Return the (X, Y) coordinate for the center point of the cell that contains the specified text.  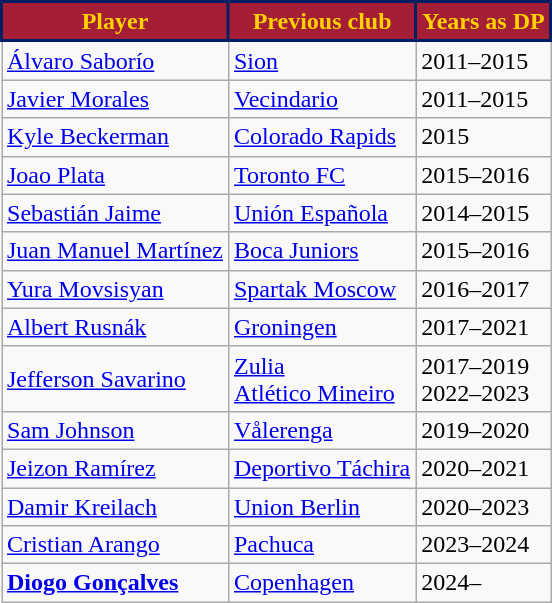
Previous club (322, 22)
Toronto FC (322, 175)
Sion (322, 60)
Jeizon Ramírez (116, 468)
Deportivo Táchira (322, 468)
Vålerenga (322, 430)
2020–2023 (484, 507)
Groningen (322, 327)
Damir Kreilach (116, 507)
2023–2024 (484, 545)
Juan Manuel Martínez (116, 251)
2024– (484, 583)
Zulia Atlético Mineiro (322, 378)
Sam Johnson (116, 430)
2020–2021 (484, 468)
Javier Morales (116, 99)
Player (116, 22)
Albert Rusnák (116, 327)
Yura Movsisyan (116, 289)
Jefferson Savarino (116, 378)
Years as DP (484, 22)
Spartak Moscow (322, 289)
Boca Juniors (322, 251)
Copenhagen (322, 583)
2016–2017 (484, 289)
Unión Española (322, 213)
Vecindario (322, 99)
2017–20192022–2023 (484, 378)
Sebastián Jaime (116, 213)
2015 (484, 137)
Colorado Rapids (322, 137)
Álvaro Saborío (116, 60)
2014–2015 (484, 213)
2017–2021 (484, 327)
Joao Plata (116, 175)
Union Berlin (322, 507)
2019–2020 (484, 430)
Pachuca (322, 545)
Cristian Arango (116, 545)
Diogo Gonçalves (116, 583)
Kyle Beckerman (116, 137)
